Return (x, y) of the center of cell containing provided text 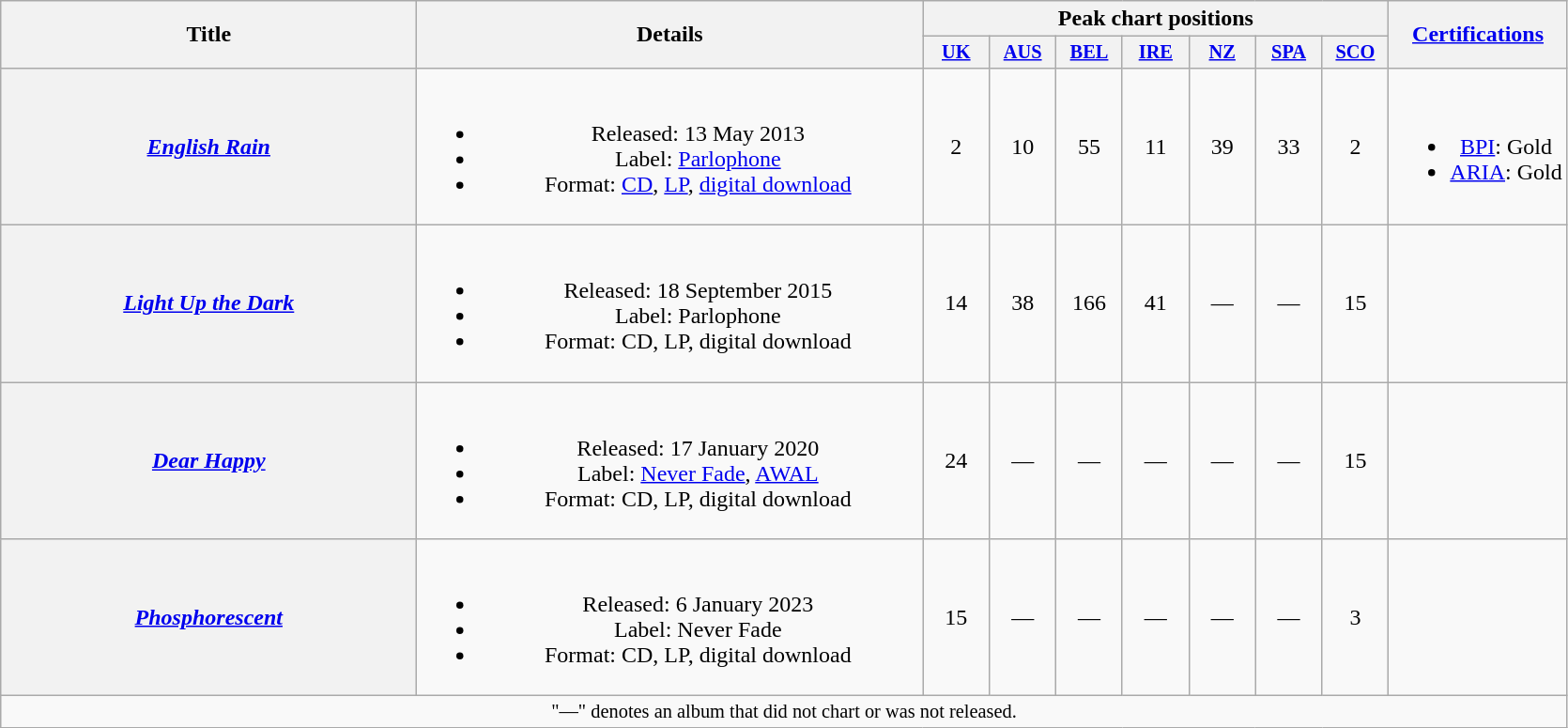
10 (1023, 147)
Peak chart positions (1156, 19)
SPA (1288, 53)
Certifications (1478, 35)
Released: 17 January 2020Label: Never Fade, AWALFormat: CD, LP, digital download (670, 460)
IRE (1155, 53)
UK (956, 53)
Light Up the Dark (208, 304)
38 (1023, 304)
Released: 13 May 2013Label: ParlophoneFormat: CD, LP, digital download (670, 147)
Released: 18 September 2015Label: ParlophoneFormat: CD, LP, digital download (670, 304)
166 (1089, 304)
Title (208, 35)
55 (1089, 147)
3 (1356, 618)
Phosphorescent (208, 618)
11 (1155, 147)
BPI: GoldARIA: Gold (1478, 147)
SCO (1356, 53)
41 (1155, 304)
Released: 6 January 2023Label: Never FadeFormat: CD, LP, digital download (670, 618)
AUS (1023, 53)
39 (1222, 147)
Dear Happy (208, 460)
Details (670, 35)
24 (956, 460)
NZ (1222, 53)
English Rain (208, 147)
33 (1288, 147)
BEL (1089, 53)
14 (956, 304)
"—" denotes an album that did not chart or was not released. (784, 712)
